From the cell containing the given text, extract its center point as [x, y] coordinate. 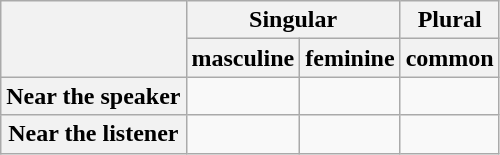
Singular [293, 20]
masculine [243, 58]
Plural [450, 20]
feminine [350, 58]
common [450, 58]
Near the speaker [94, 96]
Near the listener [94, 134]
